Determine the [x, y] coordinate at the center of the cell enclosing the given text.  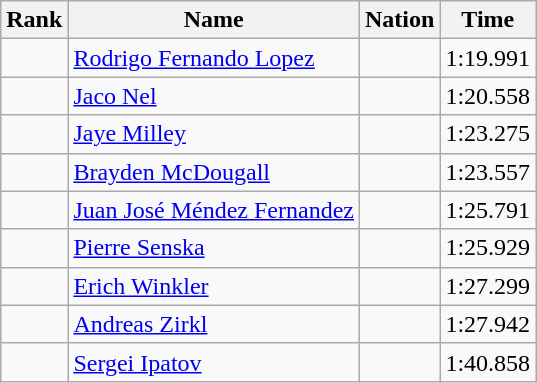
1:19.991 [488, 58]
Pierre Senska [214, 248]
Brayden McDougall [214, 172]
Juan José Méndez Fernandez [214, 210]
Rank [34, 20]
Sergei Ipatov [214, 362]
Time [488, 20]
1:23.557 [488, 172]
Jaye Milley [214, 134]
1:25.791 [488, 210]
1:27.942 [488, 324]
Nation [399, 20]
1:23.275 [488, 134]
1:25.929 [488, 248]
Name [214, 20]
Erich Winkler [214, 286]
Rodrigo Fernando Lopez [214, 58]
Andreas Zirkl [214, 324]
1:40.858 [488, 362]
1:20.558 [488, 96]
Jaco Nel [214, 96]
1:27.299 [488, 286]
